Locate the cell with the specified text and output its (x, y) center coordinate. 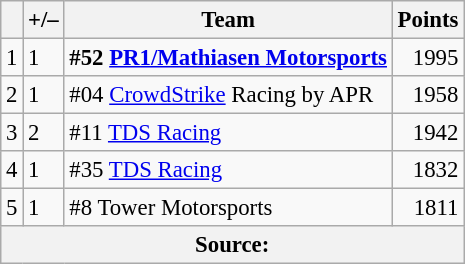
Team (228, 20)
Points (428, 20)
#11 TDS Racing (228, 133)
Source: (232, 245)
#04 CrowdStrike Racing by APR (228, 95)
5 (12, 208)
#52 PR1/Mathiasen Motorsports (228, 58)
1958 (428, 95)
+/– (44, 20)
1942 (428, 133)
#8 Tower Motorsports (228, 208)
1811 (428, 208)
4 (12, 170)
#35 TDS Racing (228, 170)
1832 (428, 170)
1995 (428, 58)
3 (12, 133)
